Pinpoint the cell where the given text exists, returning its [x, y] midpoint coordinate. 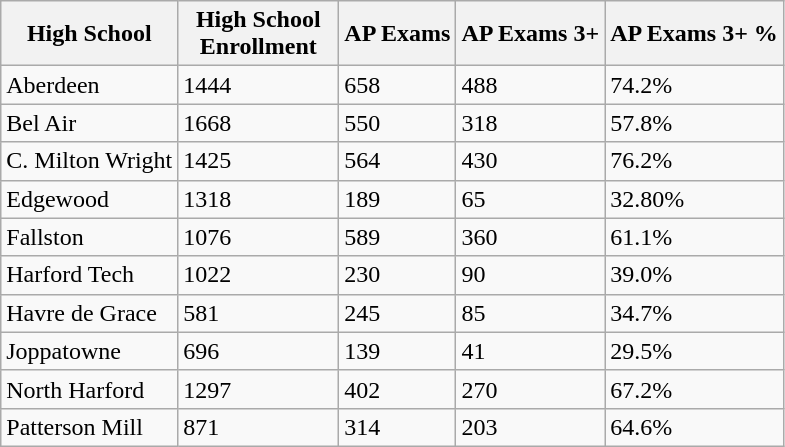
High School Enrollment [258, 34]
1444 [258, 85]
430 [530, 161]
29.5% [694, 351]
488 [530, 85]
Joppatowne [90, 351]
696 [258, 351]
550 [398, 123]
402 [398, 389]
230 [398, 275]
589 [398, 237]
Fallston [90, 237]
1076 [258, 237]
1318 [258, 199]
32.80% [694, 199]
581 [258, 313]
74.2% [694, 85]
65 [530, 199]
AP Exams 3+ [530, 34]
39.0% [694, 275]
203 [530, 427]
1022 [258, 275]
85 [530, 313]
564 [398, 161]
North Harford [90, 389]
318 [530, 123]
61.1% [694, 237]
Harford Tech [90, 275]
Bel Air [90, 123]
34.7% [694, 313]
67.2% [694, 389]
64.6% [694, 427]
C. Milton Wright [90, 161]
AP Exams 3+ % [694, 34]
139 [398, 351]
76.2% [694, 161]
57.8% [694, 123]
314 [398, 427]
High School [90, 34]
Edgewood [90, 199]
871 [258, 427]
Havre de Grace [90, 313]
360 [530, 237]
1297 [258, 389]
1668 [258, 123]
Aberdeen [90, 85]
189 [398, 199]
Patterson Mill [90, 427]
90 [530, 275]
658 [398, 85]
270 [530, 389]
1425 [258, 161]
AP Exams [398, 34]
41 [530, 351]
245 [398, 313]
